Return the (X, Y) coordinate for the center point of the cell that contains the specified text.  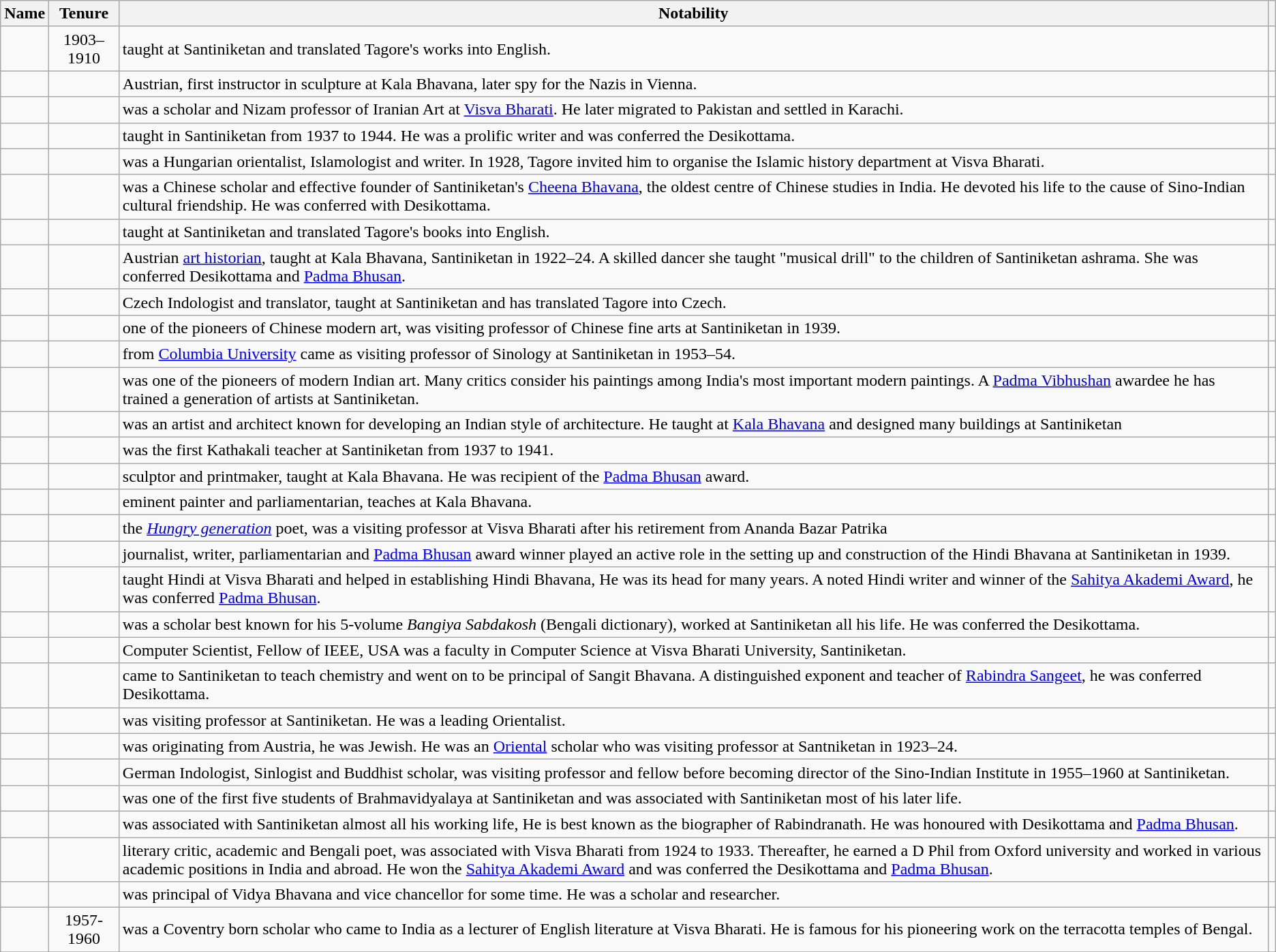
1957-1960 (85, 930)
Notability (693, 14)
Name (25, 14)
Computer Scientist, Fellow of IEEE, USA was a faculty in Computer Science at Visva Bharati University, Santiniketan. (693, 650)
one of the pioneers of Chinese modern art, was visiting professor of Chinese fine arts at Santiniketan in 1939. (693, 328)
was principal of Vidya Bhavana and vice chancellor for some time. He was a scholar and researcher. (693, 895)
1903–1910 (85, 49)
was one of the first five students of Brahmavidyalaya at Santiniketan and was associated with Santiniketan most of his later life. (693, 798)
taught in Santiniketan from 1937 to 1944. He was a prolific writer and was conferred the Desikottama. (693, 136)
Tenure (85, 14)
sculptor and printmaker, taught at Kala Bhavana. He was recipient of the Padma Bhusan award. (693, 476)
taught at Santiniketan and translated Tagore's works into English. (693, 49)
was visiting professor at Santiniketan. He was a leading Orientalist. (693, 720)
was a scholar and Nizam professor of Iranian Art at Visva Bharati. He later migrated to Pakistan and settled in Karachi. (693, 110)
Czech Indologist and translator, taught at Santiniketan and has translated Tagore into Czech. (693, 302)
was originating from Austria, he was Jewish. He was an Oriental scholar who was visiting professor at Santniketan in 1923–24. (693, 746)
was the first Kathakali teacher at Santiniketan from 1937 to 1941. (693, 450)
from Columbia University came as visiting professor of Sinology at Santiniketan in 1953–54. (693, 354)
was a Hungarian orientalist, Islamologist and writer. In 1928, Tagore invited him to organise the Islamic history department at Visva Bharati. (693, 162)
Austrian, first instructor in sculpture at Kala Bhavana, later spy for the Nazis in Vienna. (693, 84)
taught at Santiniketan and translated Tagore's books into English. (693, 232)
the Hungry generation poet, was a visiting professor at Visva Bharati after his retirement from Ananda Bazar Patrika (693, 528)
eminent painter and parliamentarian, teaches at Kala Bhavana. (693, 502)
